Provide the (X, Y) coordinate of the cell's center where the given text is located.  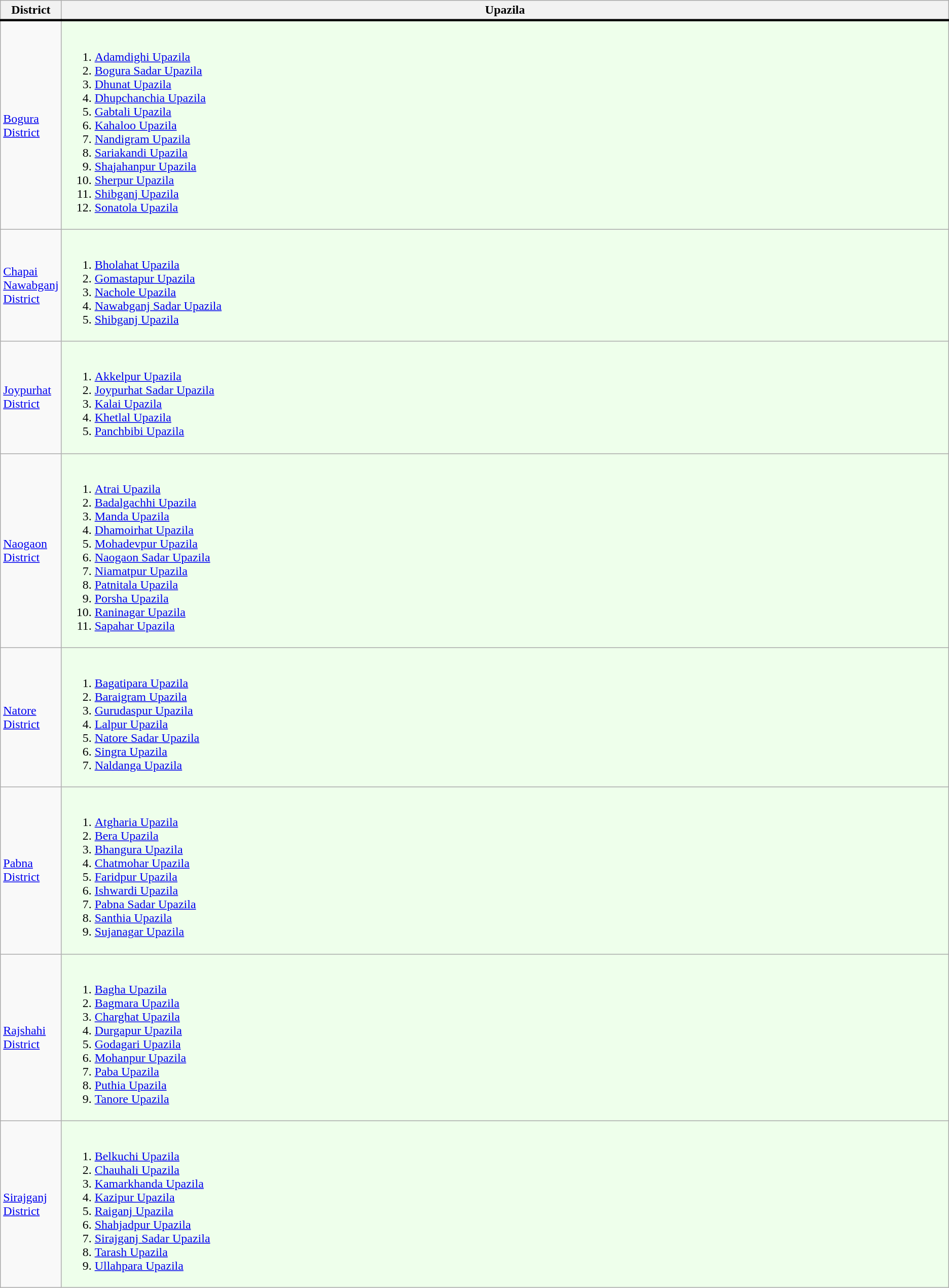
Akkelpur UpazilaJoypurhat Sadar UpazilaKalai UpazilaKhetlal UpazilaPanchbibi Upazila (505, 398)
Atgharia UpazilaBera UpazilaBhangura UpazilaChatmohar UpazilaFaridpur UpazilaIshwardi UpazilaPabna Sadar UpazilaSanthia UpazilaSujanagar Upazila (505, 870)
Naogaon District (31, 551)
District (31, 11)
Chapai Nawabganj District (31, 285)
Bholahat UpazilaGomastapur UpazilaNachole UpazilaNawabganj Sadar UpazilaShibganj Upazila (505, 285)
Bagatipara UpazilaBaraigram UpazilaGurudaspur UpazilaLalpur UpazilaNatore Sadar UpazilaSingra UpazilaNaldanga Upazila (505, 717)
Upazila (505, 11)
Joypurhat District (31, 398)
Bogura District (31, 125)
Bagha UpazilaBagmara UpazilaCharghat UpazilaDurgapur UpazilaGodagari UpazilaMohanpur UpazilaPaba UpazilaPuthia UpazilaTanore Upazila (505, 1037)
Natore District (31, 717)
Rajshahi District (31, 1037)
Sirajganj District (31, 1204)
Pabna District (31, 870)
